Detect which cell encompasses the target text, then output its [X, Y] center coordinate. 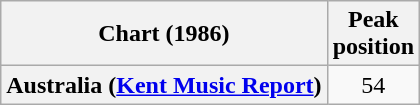
Australia (Kent Music Report) [164, 85]
54 [373, 85]
Chart (1986) [164, 34]
Peakposition [373, 34]
